Pinpoint the cell where the given text exists, returning its (x, y) midpoint coordinate. 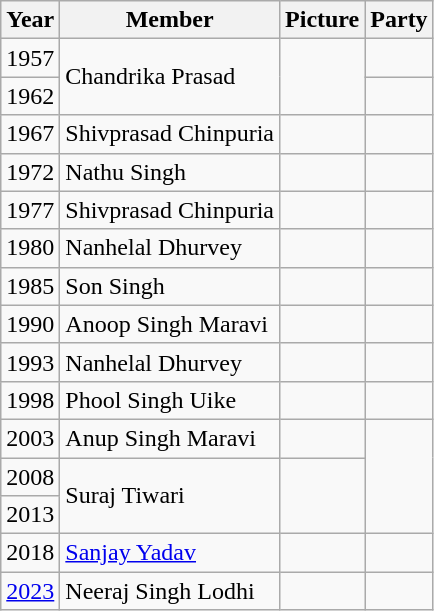
2013 (30, 515)
1980 (30, 248)
Member (170, 20)
1990 (30, 324)
Neeraj Singh Lodhi (170, 591)
Year (30, 20)
1998 (30, 400)
1972 (30, 172)
1985 (30, 286)
Anoop Singh Maravi (170, 324)
1993 (30, 362)
1977 (30, 210)
1957 (30, 58)
Chandrika Prasad (170, 77)
Sanjay Yadav (170, 553)
2018 (30, 553)
2003 (30, 438)
2008 (30, 477)
2023 (30, 591)
Anup Singh Maravi (170, 438)
Party (399, 20)
1967 (30, 134)
1962 (30, 96)
Suraj Tiwari (170, 496)
Son Singh (170, 286)
Picture (322, 20)
Nathu Singh (170, 172)
Phool Singh Uike (170, 400)
